Determine the [x, y] coordinate at the center of the cell enclosing the given text.  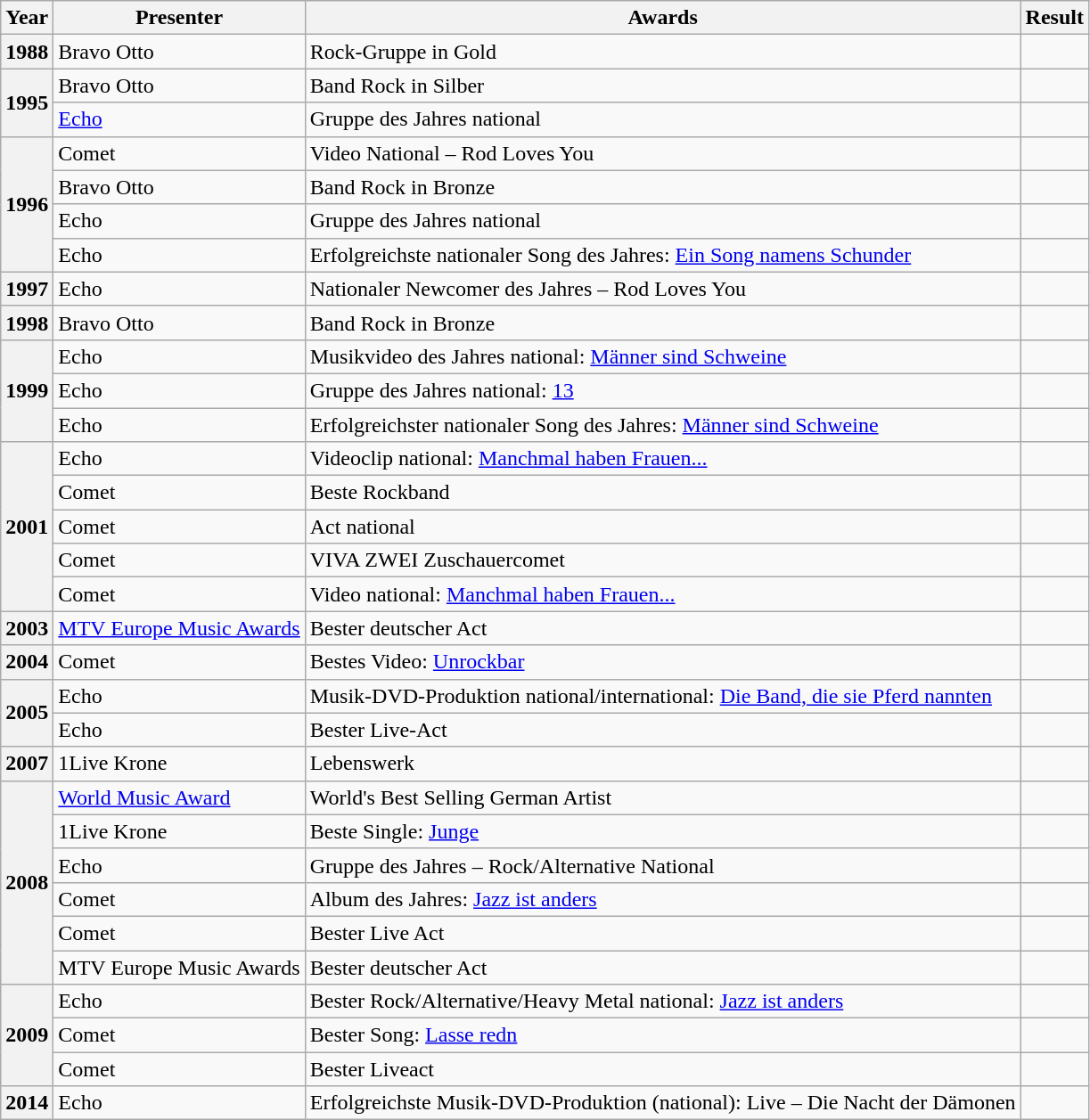
Bester Live-Act [663, 730]
1995 [27, 102]
Beste Single: Junge [663, 831]
2014 [27, 1103]
Beste Rockband [663, 493]
Bestes Video: Unrockbar [663, 662]
Rock-Gruppe in Gold [663, 52]
Musikvideo des Jahres national: Männer sind Schweine [663, 356]
Gruppe des Jahres – Rock/Alternative National [663, 865]
Lebenswerk [663, 764]
Result [1054, 18]
Bester Song: Lasse redn [663, 1035]
2004 [27, 662]
Presenter [179, 18]
Videoclip national: Manchmal haben Frauen... [663, 459]
Bester Rock/Alternative/Heavy Metal national: Jazz ist anders [663, 1001]
Act national [663, 527]
Nationaler Newcomer des Jahres – Rod Loves You [663, 289]
Video national: Manchmal haben Frauen... [663, 594]
1999 [27, 390]
1998 [27, 323]
Video National – Rod Loves You [663, 153]
2007 [27, 764]
Erfolgreichster nationaler Song des Jahres: Männer sind Schweine [663, 425]
2005 [27, 713]
Erfolgreichste nationaler Song des Jahres: Ein Song namens Schunder [663, 255]
Bester Live Act [663, 933]
Album des Jahres: Jazz ist anders [663, 899]
Awards [663, 18]
Bester Liveact [663, 1069]
Erfolgreichste Musik-DVD-Produktion (national): Live – Die Nacht der Dämonen [663, 1103]
Musik-DVD-Produktion national/international: Die Band, die sie Pferd nannten [663, 696]
1997 [27, 289]
1996 [27, 204]
2003 [27, 628]
2001 [27, 527]
VIVA ZWEI Zuschauercomet [663, 560]
1988 [27, 52]
World's Best Selling German Artist [663, 797]
2009 [27, 1035]
Gruppe des Jahres national: 13 [663, 390]
World Music Award [179, 797]
Year [27, 18]
Band Rock in Silber [663, 86]
2008 [27, 882]
